Detect which cell encompasses the target text, then output its [x, y] center coordinate. 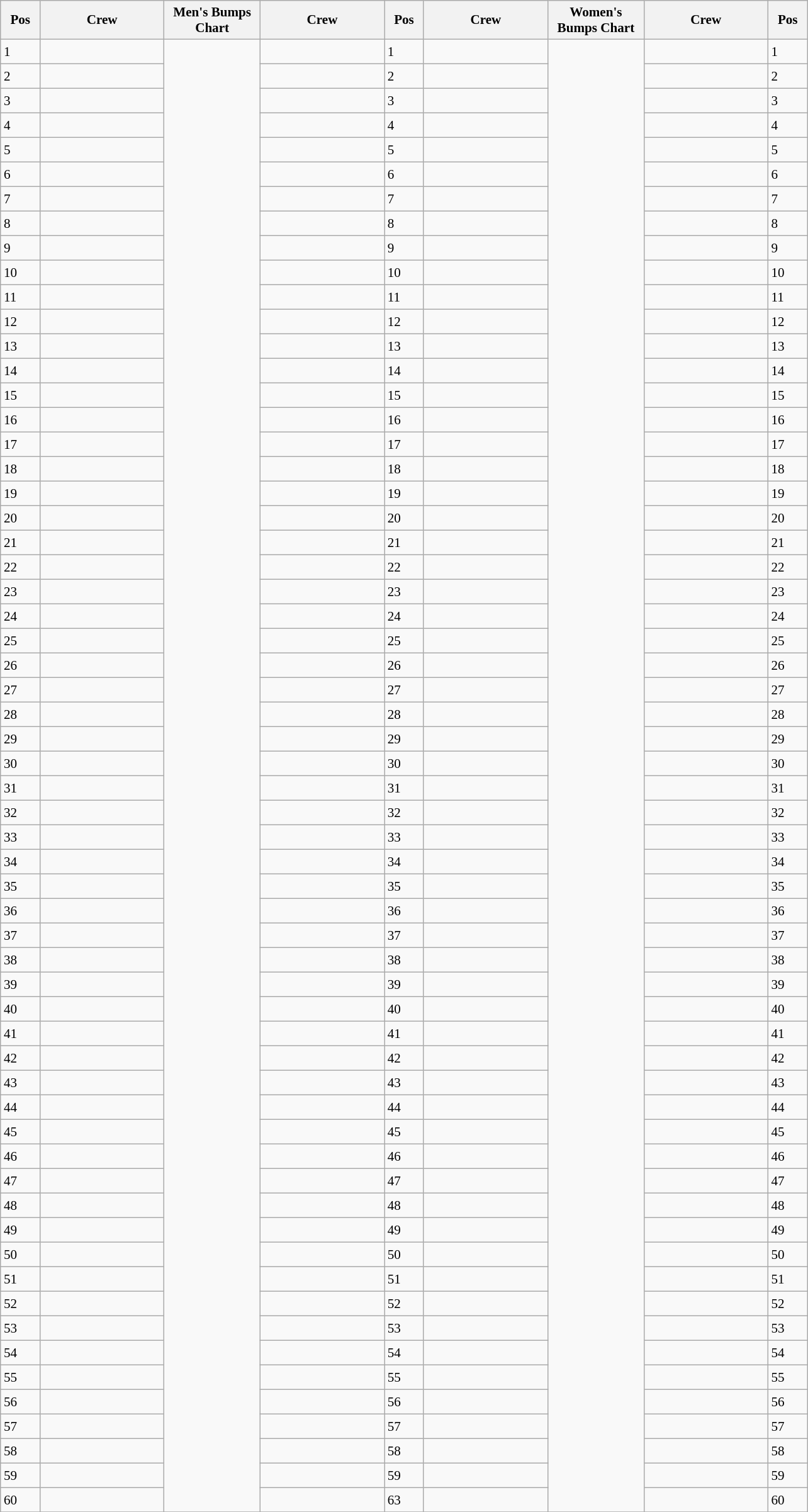
Men's Bumps Chart [212, 20]
63 [404, 1499]
Women's Bumps Chart [596, 20]
